From the cell containing the given text, extract its center point as (X, Y) coordinate. 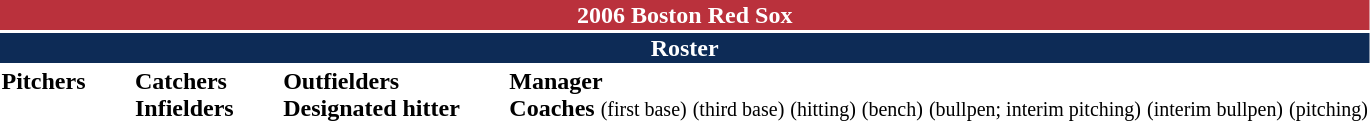
2006 Boston Red Sox (684, 15)
Roster (684, 48)
